Locate the cell with the specified text and output its [x, y] center coordinate. 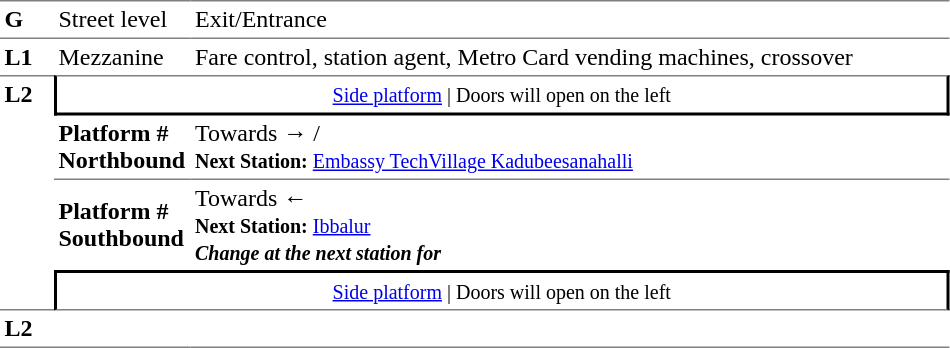
Exit/Entrance [570, 20]
Towards ← Next Station: IbbalurChange at the next station for [570, 225]
G [27, 20]
Platform #Northbound [122, 148]
Platform #Southbound [122, 225]
L1 [27, 57]
Mezzanine [122, 57]
Fare control, station agent, Metro Card vending machines, crossover [570, 57]
Street level [122, 20]
Towards → / Next Station: Embassy TechVillage Kadubeesanahalli [570, 148]
